Detect which cell encompasses the target text, then output its [X, Y] center coordinate. 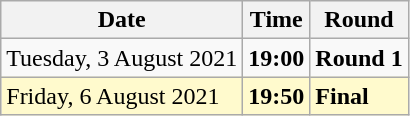
Tuesday, 3 August 2021 [122, 58]
19:50 [276, 96]
Final [359, 96]
Friday, 6 August 2021 [122, 96]
19:00 [276, 58]
Time [276, 20]
Round 1 [359, 58]
Round [359, 20]
Date [122, 20]
